Return [X, Y] of the center of cell containing provided text 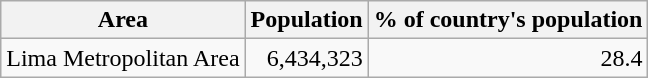
6,434,323 [306, 58]
28.4 [508, 58]
Lima Metropolitan Area [123, 58]
Area [123, 20]
Population [306, 20]
% of country's population [508, 20]
